Locate the cell with the specified text and output its [X, Y] center coordinate. 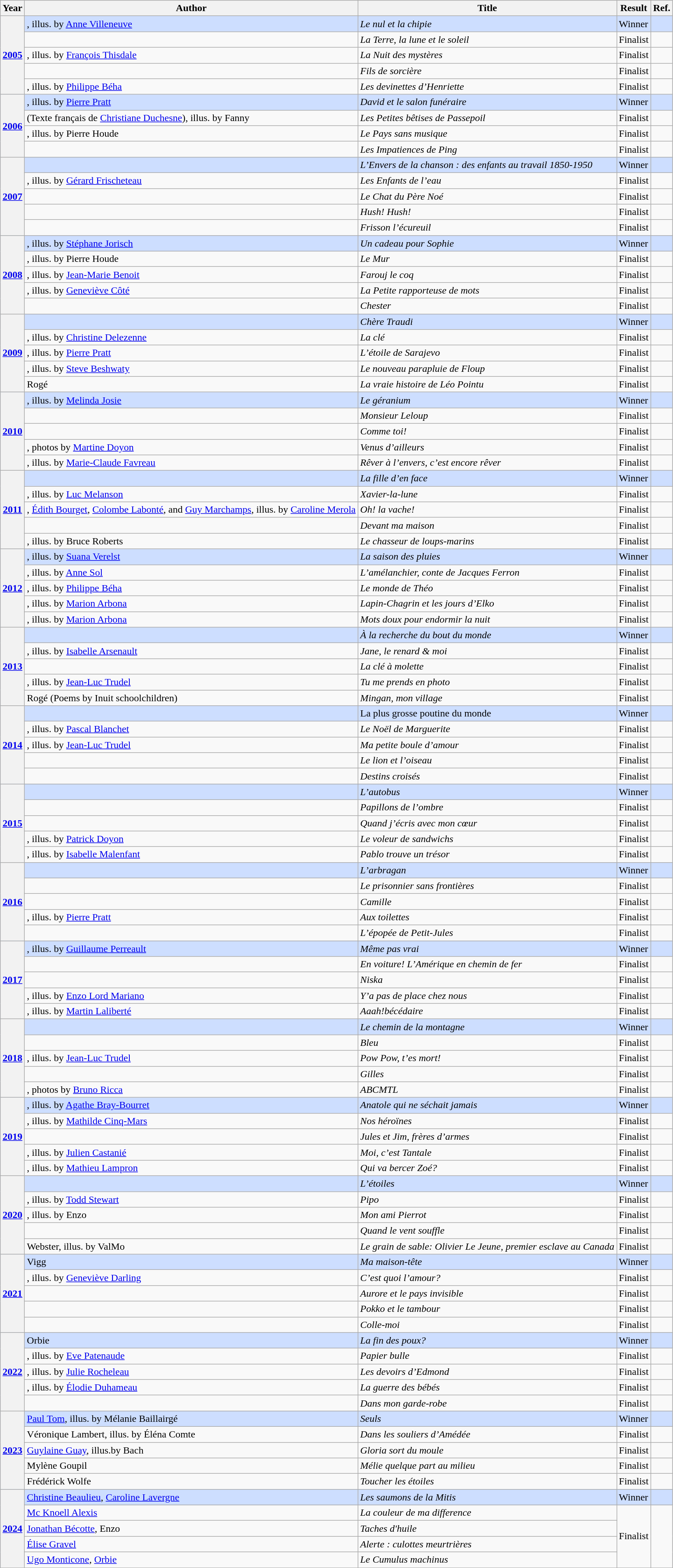
, illus. by Guillaume Perreault [191, 948]
Title [487, 8]
, illus. by Eve Patenaude [191, 1356]
, illus. by Élodie Duhameau [191, 1387]
La fille d’en face [487, 478]
L’amélanchier, conte de Jacques Ferron [487, 572]
Y’a pas de place chez nous [487, 996]
Paul Tom, illus. by Mélanie Baillairgé [191, 1419]
2015 [12, 823]
Le voleur de sandwichs [487, 839]
Orbie [191, 1340]
Year [12, 8]
Rêver à l’envers, c’est encore rêver [487, 463]
La fin des poux? [487, 1340]
Anatole qui ne séchait jamais [487, 1105]
Chère Traudi [487, 322]
Même pas vrai [487, 948]
, illus. by Geneviève Darling [191, 1278]
, photos by Martine Doyon [191, 447]
, illus. by Pascal Blanchet [191, 729]
2006 [12, 126]
Fils de sorcière [487, 71]
, illus. by Luc Melanson [191, 494]
Élise Gravel [191, 1544]
2020 [12, 1215]
L’Envers de la chanson : des enfants au travail 1850-1950 [487, 165]
Bleu [487, 1043]
Mylène Goupil [191, 1466]
Papier bulle [487, 1356]
, illus. by Enzo Lord Mariano [191, 996]
, illus. by Todd Stewart [191, 1199]
Mc Knoell Alexis [191, 1513]
En voiture! L’Amérique en chemin de fer [487, 964]
La clé à molette [487, 666]
Xavier-la-lune [487, 494]
Les devoirs d’Edmond [487, 1372]
Mon ami Pierrot [487, 1215]
Guylaine Guay, illus.by Bach [191, 1450]
L’autobus [487, 792]
Le Mur [487, 259]
Jonathan Bécotte, Enzo [191, 1528]
Le lion et l’oiseau [487, 761]
2018 [12, 1058]
La Terre, la lune et le soleil [487, 40]
Frédérick Wolfe [191, 1482]
Le chasseur de loups-marins [487, 541]
Colle-moi [487, 1325]
, illus. by Gérard Frischeteau [191, 180]
2021 [12, 1293]
Les Impatiences de Ping [487, 149]
Mots doux pour endormir la nuit [487, 619]
L’arbragan [487, 870]
, illus. by Jean-Marie Benoit [191, 275]
Pow Pow, t’es mort! [487, 1058]
La vraie histoire de Léo Pointu [487, 384]
2019 [12, 1136]
, illus. by Mathilde Cinq-Mars [191, 1121]
La plus grosse poutine du monde [487, 714]
Le grain de sable: Olivier Le Jeune, premier esclave au Canada [487, 1246]
2023 [12, 1450]
2011 [12, 510]
Oh! la vache! [487, 510]
Aaah!bécédaire [487, 1011]
Lapin-Chagrin et les jours d’Elko [487, 604]
Les saumons de la Mitis [487, 1497]
Aux toilettes [487, 917]
Niska [487, 980]
Taches d'huile [487, 1528]
Pipo [487, 1199]
, illus. by Stéphane Jorisch [191, 243]
Farouj le coq [487, 275]
Ugo Monticone, Orbie [191, 1560]
La Petite rapporteuse de mots [487, 290]
, illus. by Martin Laliberté [191, 1011]
Dans mon garde-robe [487, 1403]
Le géranium [487, 400]
Webster, illus. by ValMo [191, 1246]
, Édith Bourget, Colombe Labonté, and Guy Marchamps, illus. by Caroline Merola [191, 510]
Les devinettes d’Henriette [487, 86]
(Texte français de Christiane Duchesne), illus. by Fanny [191, 118]
, illus. by Melinda Josie [191, 400]
Toucher les étoiles [487, 1482]
Ma maison-tête [487, 1262]
Quand le vent souffle [487, 1231]
Mingan, mon village [487, 698]
2005 [12, 55]
2012 [12, 588]
Les Enfants de l’eau [487, 180]
Les Petites bêtises de Passepoil [487, 118]
Un cadeau pour Sophie [487, 243]
Quand j’écris avec mon cœur [487, 823]
Gilles [487, 1074]
Moi, c’est Tantale [487, 1152]
, illus. by Anne Villeneuve [191, 24]
Le Noël de Marguerite [487, 729]
David et le salon funéraire [487, 102]
Christine Beaulieu, Caroline Lavergne [191, 1497]
Alerte : culottes meurtrières [487, 1544]
, illus. by François Thisdale [191, 55]
Nos héroïnes [487, 1121]
, illus. by Geneviève Côté [191, 290]
À la recherche du bout du monde [487, 635]
L’épopée de Petit-Jules [487, 933]
, illus. by Christine Delezenne [191, 337]
Tu me prends en photo [487, 682]
Mélie quelque part au milieu [487, 1466]
L’étoile de Sarajevo [487, 353]
2022 [12, 1372]
, illus. by Isabelle Arsenault [191, 651]
2009 [12, 353]
, illus. by Agathe Bray-Bourret [191, 1105]
Comme toi! [487, 431]
Rogé (Poems by Inuit schoolchildren) [191, 698]
2017 [12, 980]
Monsieur Leloup [487, 415]
Pokko et le tambour [487, 1309]
2016 [12, 901]
La guerre des bébés [487, 1387]
Result [633, 8]
ABCMTL [487, 1090]
Rogé [191, 384]
Le Chat du Père Noé [487, 196]
La clé [487, 337]
, illus. by Anne Sol [191, 572]
2008 [12, 275]
, photos by Bruno Ricca [191, 1090]
Papillons de l’ombre [487, 807]
Author [191, 8]
, illus. by Steve Beshwaty [191, 369]
L’étoiles [487, 1183]
, illus. by Julie Rocheleau [191, 1372]
2013 [12, 666]
Ma petite boule d’amour [487, 745]
Seuls [487, 1419]
, illus. by Mathieu Lampron [191, 1168]
Qui va bercer Zoé? [487, 1168]
2010 [12, 431]
Frisson l’écureuil [487, 228]
La saison des pluies [487, 557]
Le nul et la chipie [487, 24]
, illus. by Patrick Doyon [191, 839]
La couleur de ma difference [487, 1513]
Aurore et le pays invisible [487, 1293]
Devant ma maison [487, 525]
C’est quoi l’amour? [487, 1278]
Le Pays sans musique [487, 133]
Ref. [661, 8]
Gloria sort du moule [487, 1450]
Véronique Lambert, illus. by Éléna Comte [191, 1434]
Venus d’ailleurs [487, 447]
Le nouveau parapluie de Floup [487, 369]
, illus. by Bruce Roberts [191, 541]
Le chemin de la montagne [487, 1027]
Le monde de Théo [487, 588]
Pablo trouve un trésor [487, 854]
2007 [12, 196]
Jane, le renard & moi [487, 651]
Dans les souliers d’Amédée [487, 1434]
La Nuit des mystères [487, 55]
Camille [487, 901]
Hush! Hush! [487, 212]
2024 [12, 1528]
Le Cumulus machinus [487, 1560]
Le prisonnier sans frontières [487, 886]
, illus. by Enzo [191, 1215]
Jules et Jim, frères d’armes [487, 1136]
2014 [12, 745]
, illus. by Marie-Claude Favreau [191, 463]
Chester [487, 306]
, illus. by Isabelle Malenfant [191, 854]
Destins croisés [487, 776]
Vigg [191, 1262]
, illus. by Suana Verelst [191, 557]
, illus. by Julien Castanié [191, 1152]
